Extract the [X, Y] coordinate from the center of the cell holding the provided text.  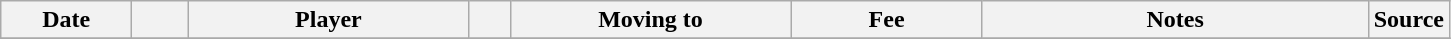
Date [66, 20]
Source [1408, 20]
Player [328, 20]
Notes [1175, 20]
Moving to [650, 20]
Fee [886, 20]
